Output the (X, Y) coordinate of the center of the cell containing the given text.  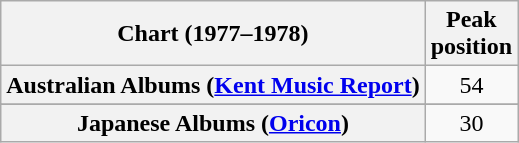
30 (471, 123)
Peak position (471, 34)
Chart (1977–1978) (213, 34)
Japanese Albums (Oricon) (213, 123)
54 (471, 85)
Australian Albums (Kent Music Report) (213, 85)
